Search for the cell housing the specified text and yield its [x, y] center coordinate. 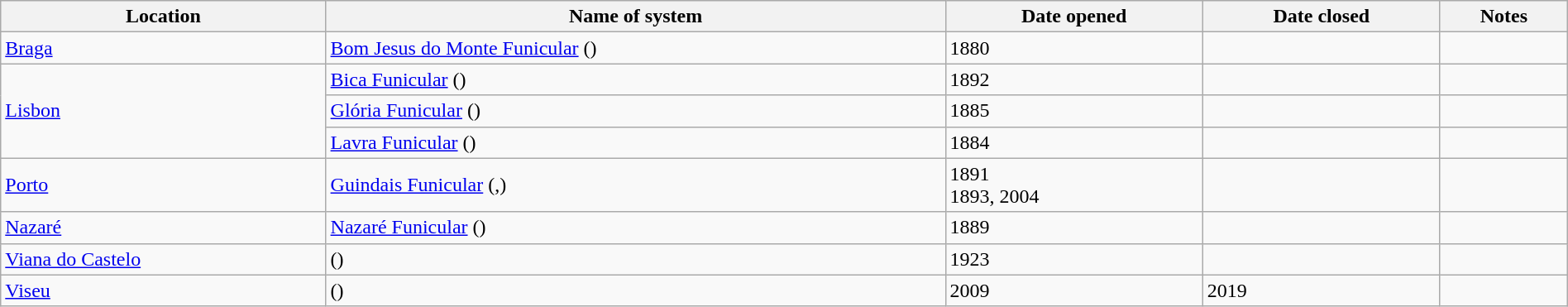
1923 [1073, 259]
Guindais Funicular (,) [635, 185]
1884 [1073, 142]
Date opened [1073, 17]
2019 [1322, 290]
1880 [1073, 48]
Lisbon [164, 111]
2009 [1073, 290]
Date closed [1322, 17]
Nazaré Funicular () [635, 228]
Porto [164, 185]
Lavra Funicular () [635, 142]
Notes [1503, 17]
18911893, 2004 [1073, 185]
Glória Funicular () [635, 111]
1892 [1073, 79]
Bom Jesus do Monte Funicular () [635, 48]
1889 [1073, 228]
Nazaré [164, 228]
1885 [1073, 111]
Bica Funicular () [635, 79]
Name of system [635, 17]
Braga [164, 48]
Viseu [164, 290]
Location [164, 17]
Viana do Castelo [164, 259]
